Locate the cell with the specified text and output its (x, y) center coordinate. 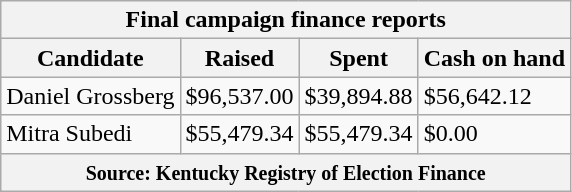
Final campaign finance reports (286, 20)
Cash on hand (494, 58)
Daniel Grossberg (90, 96)
$56,642.12 (494, 96)
Source: Kentucky Registry of Election Finance (286, 172)
Mitra Subedi (90, 134)
Raised (240, 58)
$0.00 (494, 134)
$96,537.00 (240, 96)
$39,894.88 (358, 96)
Spent (358, 58)
Candidate (90, 58)
